Find where the given text appears and provide that cell's center as (X, Y) coordinate. 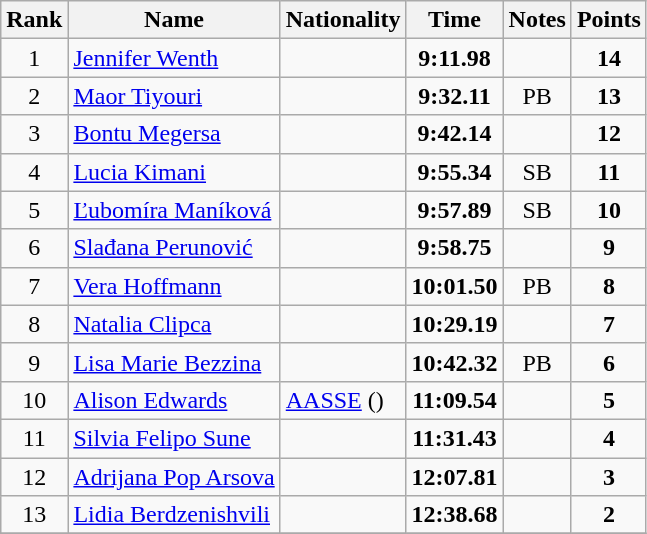
11:31.43 (454, 438)
Lucia Kimani (174, 172)
10:29.19 (454, 324)
Lidia Berdzenishvili (174, 515)
9:57.89 (454, 210)
10:42.32 (454, 362)
9:58.75 (454, 248)
Adrijana Pop Arsova (174, 477)
9:42.14 (454, 134)
9:32.11 (454, 96)
11:09.54 (454, 400)
10:01.50 (454, 286)
1 (34, 58)
Rank (34, 20)
Slađana Perunović (174, 248)
Maor Tiyouri (174, 96)
Lisa Marie Bezzina (174, 362)
Vera Hoffmann (174, 286)
Alison Edwards (174, 400)
9:11.98 (454, 58)
Nationality (343, 20)
14 (608, 58)
12:07.81 (454, 477)
Silvia Felipo Sune (174, 438)
Time (454, 20)
Natalia Clipca (174, 324)
Ľubomíra Maníková (174, 210)
Jennifer Wenth (174, 58)
Notes (537, 20)
Points (608, 20)
9:55.34 (454, 172)
AASSE () (343, 400)
Name (174, 20)
Bontu Megersa (174, 134)
12:38.68 (454, 515)
